Pinpoint the cell where the given text exists, returning its (X, Y) midpoint coordinate. 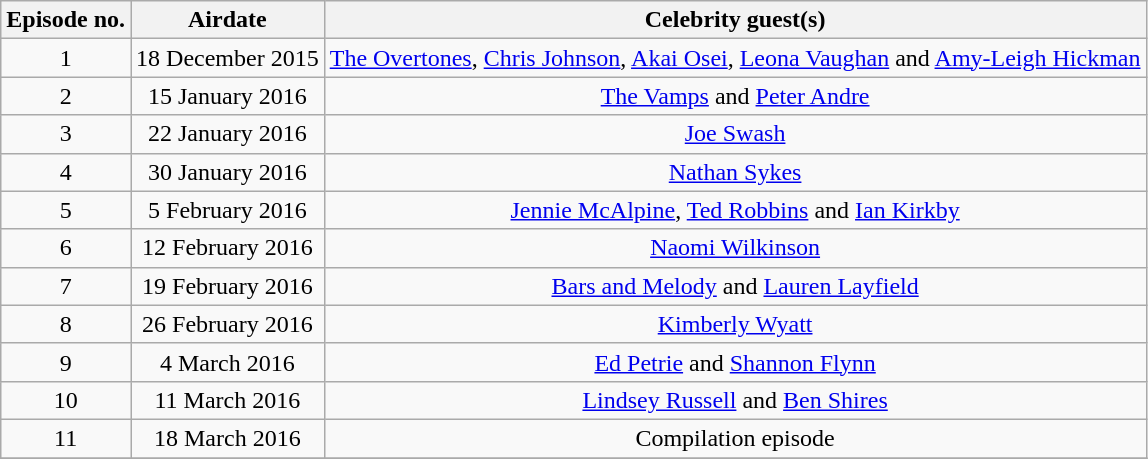
5 February 2016 (228, 210)
4 March 2016 (228, 362)
Bars and Melody and Lauren Layfield (735, 286)
12 February 2016 (228, 248)
8 (66, 324)
7 (66, 286)
6 (66, 248)
22 January 2016 (228, 134)
18 March 2016 (228, 438)
Episode no. (66, 20)
5 (66, 210)
11 (66, 438)
15 January 2016 (228, 96)
26 February 2016 (228, 324)
Jennie McAlpine, Ted Robbins and Ian Kirkby (735, 210)
Celebrity guest(s) (735, 20)
18 December 2015 (228, 58)
1 (66, 58)
The Overtones, Chris Johnson, Akai Osei, Leona Vaughan and Amy-Leigh Hickman (735, 58)
Airdate (228, 20)
Ed Petrie and Shannon Flynn (735, 362)
The Vamps and Peter Andre (735, 96)
Naomi Wilkinson (735, 248)
Compilation episode (735, 438)
3 (66, 134)
10 (66, 400)
9 (66, 362)
2 (66, 96)
Nathan Sykes (735, 172)
Kimberly Wyatt (735, 324)
Joe Swash (735, 134)
4 (66, 172)
30 January 2016 (228, 172)
11 March 2016 (228, 400)
19 February 2016 (228, 286)
Lindsey Russell and Ben Shires (735, 400)
